From the cell containing the given text, extract its center point as [x, y] coordinate. 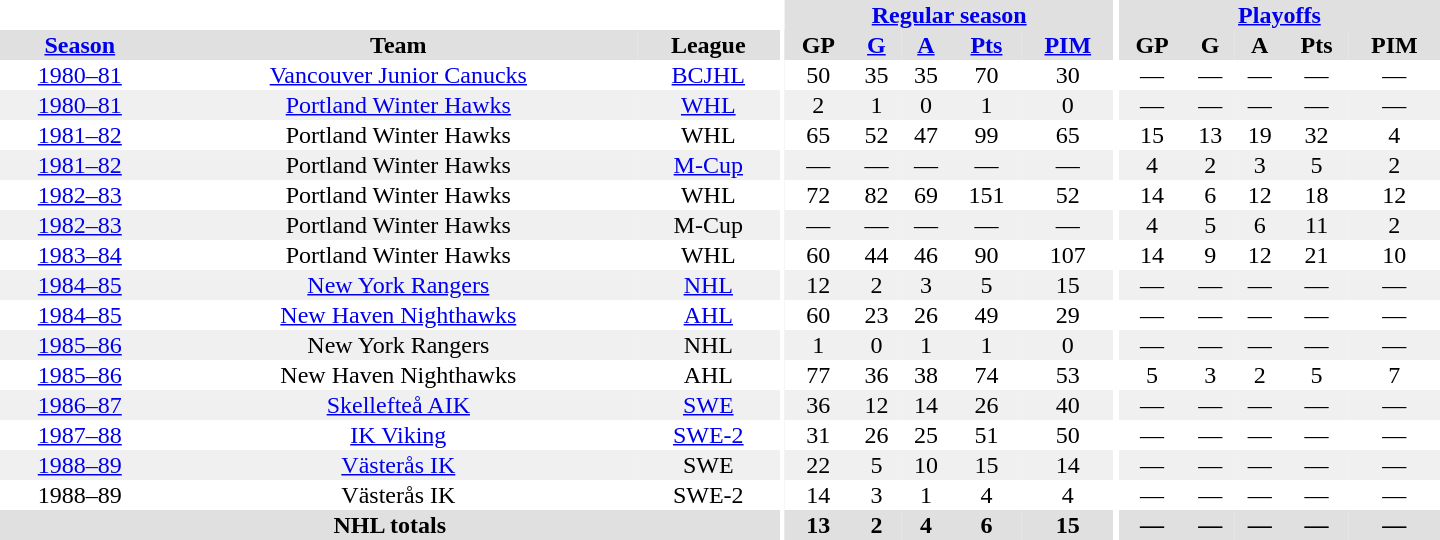
72 [818, 195]
38 [926, 375]
IK Viking [398, 435]
74 [987, 375]
18 [1316, 195]
82 [877, 195]
22 [818, 465]
11 [1316, 225]
70 [987, 75]
1987–88 [80, 435]
29 [1068, 315]
107 [1068, 255]
32 [1316, 135]
Vancouver Junior Canucks [398, 75]
30 [1068, 75]
9 [1210, 255]
1983–84 [80, 255]
53 [1068, 375]
1986–87 [80, 405]
151 [987, 195]
40 [1068, 405]
Playoffs [1280, 15]
21 [1316, 255]
23 [877, 315]
90 [987, 255]
47 [926, 135]
NHL totals [390, 525]
31 [818, 435]
Regular season [949, 15]
77 [818, 375]
7 [1394, 375]
BCJHL [708, 75]
44 [877, 255]
99 [987, 135]
Season [80, 45]
League [708, 45]
49 [987, 315]
25 [926, 435]
69 [926, 195]
19 [1260, 135]
Skellefteå AIK [398, 405]
Team [398, 45]
46 [926, 255]
51 [987, 435]
